Locate the cell with the specified text and output its [x, y] center coordinate. 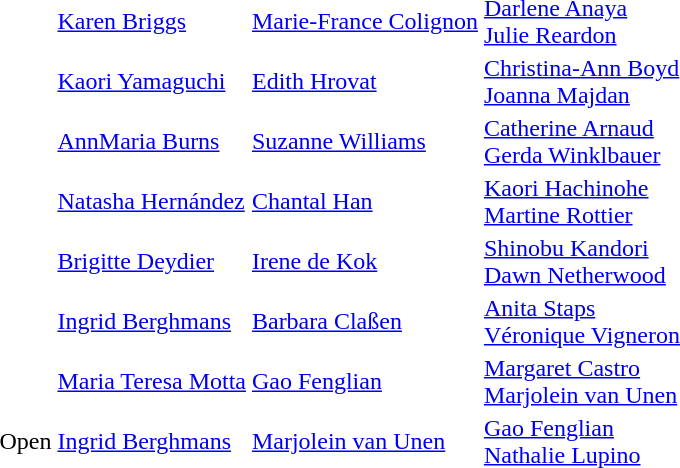
Kaori Yamaguchi [152, 82]
Chantal Han [364, 202]
AnnMaria Burns [152, 142]
Irene de Kok [364, 262]
Brigitte Deydier [152, 262]
Maria Teresa Motta [152, 382]
Suzanne Williams [364, 142]
Barbara Claßen [364, 322]
Gao Fenglian [364, 382]
Natasha Hernández [152, 202]
Edith Hrovat [364, 82]
Ingrid Berghmans [152, 322]
